Output the [x, y] coordinate of the center of the cell containing the given text.  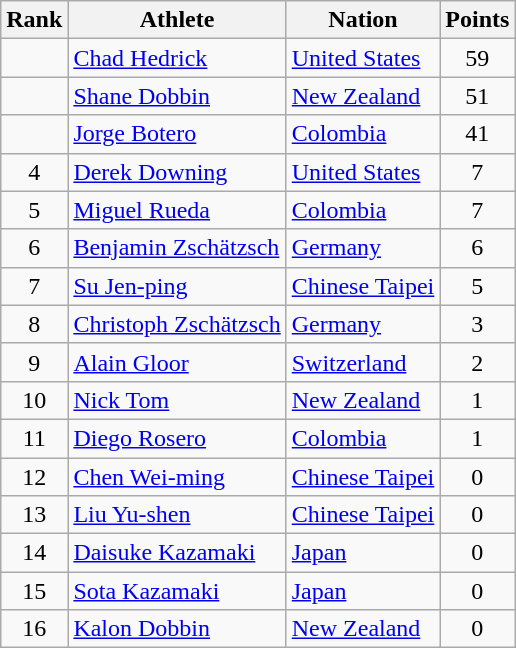
Christoph Zschätzsch [177, 324]
Points [478, 20]
14 [34, 553]
Alain Gloor [177, 362]
Kalon Dobbin [177, 629]
Rank [34, 20]
12 [34, 477]
Miguel Rueda [177, 210]
Athlete [177, 20]
Sota Kazamaki [177, 591]
Switzerland [363, 362]
59 [478, 58]
41 [478, 134]
Benjamin Zschätzsch [177, 248]
Liu Yu-shen [177, 515]
13 [34, 515]
Su Jen-ping [177, 286]
2 [478, 362]
Chad Hedrick [177, 58]
4 [34, 172]
Chen Wei-ming [177, 477]
9 [34, 362]
Daisuke Kazamaki [177, 553]
3 [478, 324]
Shane Dobbin [177, 96]
8 [34, 324]
Diego Rosero [177, 438]
51 [478, 96]
11 [34, 438]
10 [34, 400]
Derek Downing [177, 172]
Nation [363, 20]
Nick Tom [177, 400]
15 [34, 591]
Jorge Botero [177, 134]
16 [34, 629]
